Find where the given text appears and provide that cell's center as (X, Y) coordinate. 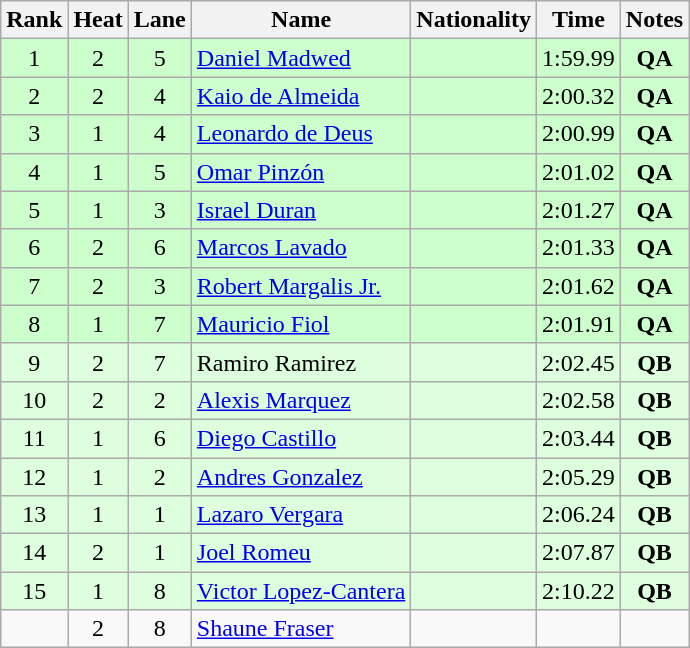
12 (34, 477)
15 (34, 591)
2:00.32 (579, 96)
1:59.99 (579, 58)
Ramiro Ramirez (301, 362)
Omar Pinzón (301, 172)
2:02.58 (579, 400)
Alexis Marquez (301, 400)
2:07.87 (579, 553)
Name (301, 20)
14 (34, 553)
Mauricio Fiol (301, 324)
10 (34, 400)
Heat (98, 20)
2:03.44 (579, 438)
Kaio de Almeida (301, 96)
Diego Castillo (301, 438)
Daniel Madwed (301, 58)
Nationality (474, 20)
2:01.91 (579, 324)
2:01.27 (579, 210)
Robert Margalis Jr. (301, 286)
13 (34, 515)
2:05.29 (579, 477)
Andres Gonzalez (301, 477)
2:00.99 (579, 134)
Lane (160, 20)
2:01.33 (579, 248)
2:01.02 (579, 172)
2:10.22 (579, 591)
9 (34, 362)
Lazaro Vergara (301, 515)
Israel Duran (301, 210)
Shaune Fraser (301, 629)
Time (579, 20)
11 (34, 438)
Joel Romeu (301, 553)
Victor Lopez-Cantera (301, 591)
2:02.45 (579, 362)
2:06.24 (579, 515)
Notes (654, 20)
Rank (34, 20)
Marcos Lavado (301, 248)
Leonardo de Deus (301, 134)
2:01.62 (579, 286)
